Return [X, Y] of the center of cell containing provided text 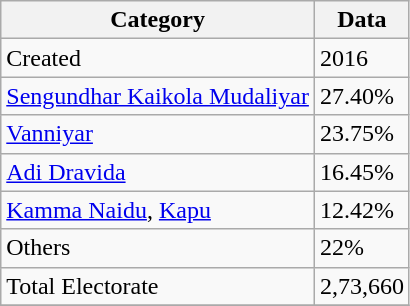
22% [362, 248]
2016 [362, 58]
23.75% [362, 134]
Vanniyar [158, 134]
Sengundhar Kaikola Mudaliyar [158, 96]
Data [362, 20]
Kamma Naidu, Kapu [158, 210]
2,73,660 [362, 286]
Category [158, 20]
16.45% [362, 172]
12.42% [362, 210]
Total Electorate [158, 286]
Created [158, 58]
Adi Dravida [158, 172]
Others [158, 248]
27.40% [362, 96]
